For the text-containing cell, return its midpoint in (X, Y) coordinate format. 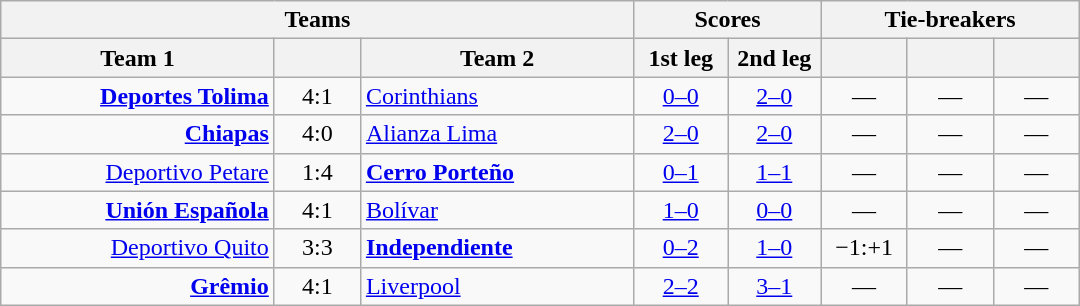
0–2 (681, 248)
Team 2 (497, 58)
Alianza Lima (497, 134)
3–1 (775, 286)
1:4 (317, 172)
Unión Española (138, 210)
Corinthians (497, 96)
Scores (728, 20)
1st leg (681, 58)
1–1 (775, 172)
Chiapas (138, 134)
Teams (318, 20)
Grêmio (138, 286)
Team 1 (138, 58)
Liverpool (497, 286)
0–1 (681, 172)
3:3 (317, 248)
4:0 (317, 134)
Deportes Tolima (138, 96)
Bolívar (497, 210)
Deportivo Quito (138, 248)
2nd leg (775, 58)
Independiente (497, 248)
Cerro Porteño (497, 172)
Tie-breakers (950, 20)
2–2 (681, 286)
Deportivo Petare (138, 172)
−1:+1 (864, 248)
